Provide the (X, Y) coordinate of the cell's center where the given text is located.  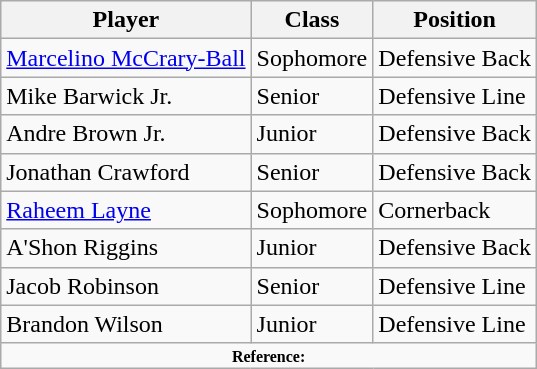
Jonathan Crawford (126, 172)
Marcelino McCrary-Ball (126, 58)
A'Shon Riggins (126, 248)
Raheem Layne (126, 210)
Jacob Robinson (126, 286)
Position (455, 20)
Brandon Wilson (126, 324)
Reference: (269, 355)
Cornerback (455, 210)
Mike Barwick Jr. (126, 96)
Class (312, 20)
Andre Brown Jr. (126, 134)
Player (126, 20)
